Scan for the cell matching the given text and deliver its (X, Y) coordinate at center. 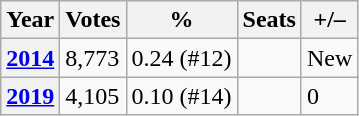
0.24 (#12) (182, 58)
8,773 (93, 58)
0 (329, 96)
0.10 (#14) (182, 96)
New (329, 58)
Seats (269, 20)
% (182, 20)
Year (30, 20)
2019 (30, 96)
+/– (329, 20)
Votes (93, 20)
2014 (30, 58)
4,105 (93, 96)
